Capture the cell that displays the provided text and extract its (x, y) central coordinate. 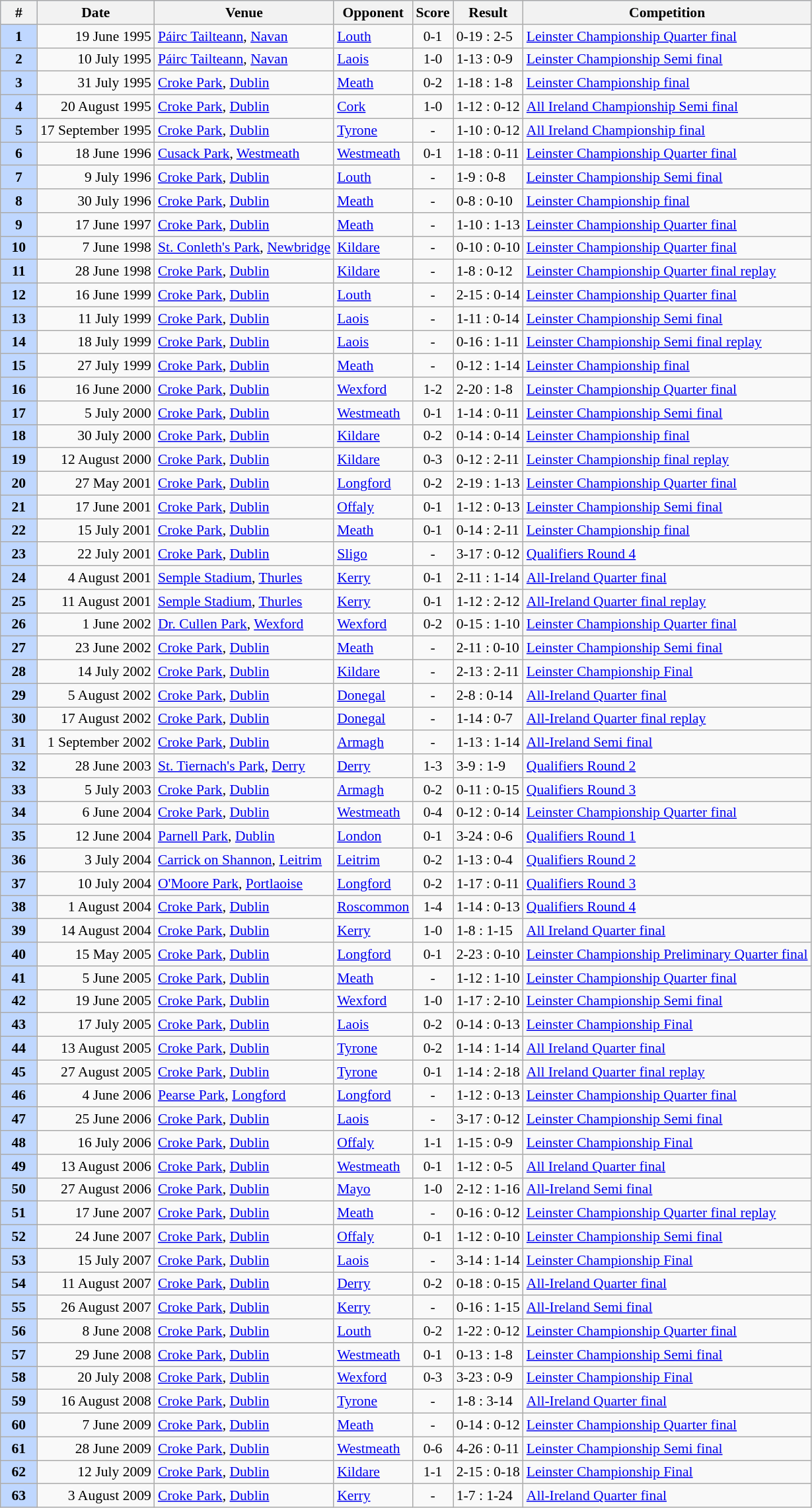
Carrick on Shannon, Leitrim (244, 860)
22 July 2001 (96, 554)
3-9 : 1-9 (488, 766)
0-14 : 2-11 (488, 531)
14 July 2002 (96, 672)
1-14 : 0-13 (488, 907)
18 (18, 436)
Result (488, 13)
31 (18, 743)
19 (18, 460)
3-23 : 0-9 (488, 1378)
5 June 2005 (96, 978)
27 May 2001 (96, 484)
0-14 : 0-14 (488, 436)
47 (18, 1119)
11 August 2001 (96, 601)
0-4 (432, 813)
27 (18, 648)
St. Tiernach's Park, Derry (244, 766)
1-7 : 1-24 (488, 1496)
7 (18, 178)
2-15 : 0-14 (488, 295)
0-19 : 2-5 (488, 36)
49 (18, 1166)
63 (18, 1496)
Roscommon (373, 907)
27 July 1999 (96, 366)
0-14 : 0-12 (488, 1425)
10 (18, 248)
15 (18, 366)
1-8 : 3-14 (488, 1402)
Date (96, 13)
35 (18, 837)
2-11 : 0-10 (488, 648)
12 June 2004 (96, 837)
55 (18, 1308)
1-10 : 1-13 (488, 225)
15 July 2007 (96, 1260)
4-26 : 0-11 (488, 1449)
10 July 2004 (96, 884)
1-8 : 0-12 (488, 272)
1-14 : 0-11 (488, 413)
31 July 1995 (96, 83)
28 June 1998 (96, 272)
London (373, 837)
16 (18, 389)
1-14 : 2-18 (488, 1072)
17 (18, 413)
St. Conleth's Park, Newbridge (244, 248)
20 (18, 484)
50 (18, 1189)
Leinster Championship Semi final replay (667, 342)
1-8 : 1-15 (488, 931)
9 (18, 225)
44 (18, 1049)
30 July 1996 (96, 201)
29 (18, 695)
20 August 1995 (96, 107)
26 (18, 624)
Score (432, 13)
0-18 : 0-15 (488, 1284)
28 June 2009 (96, 1449)
1-18 : 1-8 (488, 83)
11 (18, 272)
0-16 : 0-12 (488, 1213)
42 (18, 1001)
1-11 : 0-14 (488, 319)
1-13 : 0-9 (488, 59)
1-12 : 2-12 (488, 601)
Parnell Park, Dublin (244, 837)
38 (18, 907)
56 (18, 1331)
58 (18, 1378)
36 (18, 860)
2-15 : 0-18 (488, 1472)
4 August 2001 (96, 578)
All Ireland Quarter final replay (667, 1072)
5 (18, 130)
46 (18, 1096)
0-12 : 0-14 (488, 813)
48 (18, 1143)
6 June 2004 (96, 813)
3 August 2009 (96, 1496)
4 (18, 107)
1-13 : 1-14 (488, 743)
57 (18, 1355)
14 August 2004 (96, 931)
Leinster Championship final replay (667, 460)
59 (18, 1402)
1-2 (432, 389)
17 September 1995 (96, 130)
22 (18, 531)
37 (18, 884)
33 (18, 790)
15 July 2001 (96, 531)
29 June 2008 (96, 1355)
27 August 2006 (96, 1189)
1 June 2002 (96, 624)
1-12 : 1-10 (488, 978)
0-12 : 1-14 (488, 366)
0-11 : 0-15 (488, 790)
0-13 : 1-8 (488, 1355)
0-16 : 1-11 (488, 342)
26 August 2007 (96, 1308)
1-22 : 0-12 (488, 1331)
52 (18, 1237)
30 (18, 719)
0-14 : 0-13 (488, 1025)
11 July 1999 (96, 319)
1-9 : 0-8 (488, 178)
6 (18, 154)
53 (18, 1260)
24 June 2007 (96, 1237)
2-13 : 2-11 (488, 672)
Cork (373, 107)
16 June 1999 (96, 295)
2-23 : 0-10 (488, 954)
Sligo (373, 554)
1-10 : 0-12 (488, 130)
1 (18, 36)
0-8 : 0-10 (488, 201)
1-13 : 0-4 (488, 860)
17 June 2001 (96, 507)
25 June 2006 (96, 1119)
13 August 2005 (96, 1049)
2-8 : 0-14 (488, 695)
O'Moore Park, Portlaoise (244, 884)
1 August 2004 (96, 907)
61 (18, 1449)
12 (18, 295)
17 July 2005 (96, 1025)
3 (18, 83)
5 July 2003 (96, 790)
16 June 2000 (96, 389)
0-16 : 1-15 (488, 1308)
3 July 2004 (96, 860)
Mayo (373, 1189)
0-15 : 1-10 (488, 624)
11 August 2007 (96, 1284)
60 (18, 1425)
1-4 (432, 907)
2-20 : 1-8 (488, 389)
Leitrim (373, 860)
43 (18, 1025)
2-19 : 1-13 (488, 484)
8 June 2008 (96, 1331)
Cusack Park, Westmeath (244, 154)
18 July 1999 (96, 342)
All Ireland Championship final (667, 130)
Qualifiers Round 1 (667, 837)
23 (18, 554)
18 June 1996 (96, 154)
1-12 : 0-12 (488, 107)
21 (18, 507)
17 August 2002 (96, 719)
1-3 (432, 766)
13 (18, 319)
19 June 2005 (96, 1001)
Dr. Cullen Park, Wexford (244, 624)
45 (18, 1072)
17 June 2007 (96, 1213)
3-14 : 1-14 (488, 1260)
13 August 2006 (96, 1166)
23 June 2002 (96, 648)
15 May 2005 (96, 954)
Competition (667, 13)
Leinster Championship Preliminary Quarter final (667, 954)
2-11 : 1-14 (488, 578)
10 July 1995 (96, 59)
1-14 : 0-7 (488, 719)
Opponent (373, 13)
1-17 : 2-10 (488, 1001)
Pearse Park, Longford (244, 1096)
2-12 : 1-16 (488, 1189)
0-10 : 0-10 (488, 248)
0-12 : 2-11 (488, 460)
7 June 1998 (96, 248)
16 July 2006 (96, 1143)
39 (18, 931)
1-12 : 0-10 (488, 1237)
5 July 2000 (96, 413)
19 June 1995 (96, 36)
0-6 (432, 1449)
54 (18, 1284)
24 (18, 578)
7 June 2009 (96, 1425)
12 August 2000 (96, 460)
1-14 : 1-14 (488, 1049)
1-17 : 0-11 (488, 884)
40 (18, 954)
9 July 1996 (96, 178)
1 September 2002 (96, 743)
41 (18, 978)
1-18 : 0-11 (488, 154)
All Ireland Championship Semi final (667, 107)
17 June 1997 (96, 225)
51 (18, 1213)
1-15 : 0-9 (488, 1143)
12 July 2009 (96, 1472)
5 August 2002 (96, 695)
62 (18, 1472)
34 (18, 813)
28 June 2003 (96, 766)
27 August 2005 (96, 1072)
# (18, 13)
3-24 : 0-6 (488, 837)
25 (18, 601)
20 July 2008 (96, 1378)
30 July 2000 (96, 436)
Venue (244, 13)
32 (18, 766)
1-12 : 0-5 (488, 1166)
28 (18, 672)
14 (18, 342)
4 June 2006 (96, 1096)
16 August 2008 (96, 1402)
8 (18, 201)
2 (18, 59)
